Determine the (X, Y) coordinate at the center of the cell enclosing the given text.  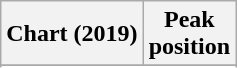
Peakposition (189, 34)
Chart (2019) (72, 34)
